Search for the cell housing the specified text and yield its (X, Y) center coordinate. 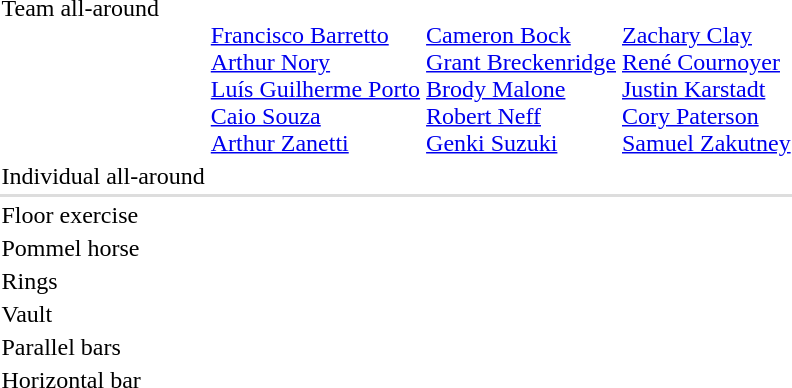
Rings (103, 281)
Floor exercise (103, 215)
Parallel bars (103, 347)
Individual all-around (103, 176)
Vault (103, 314)
Pommel horse (103, 248)
